Pinpoint the cell where the given text exists, returning its [x, y] midpoint coordinate. 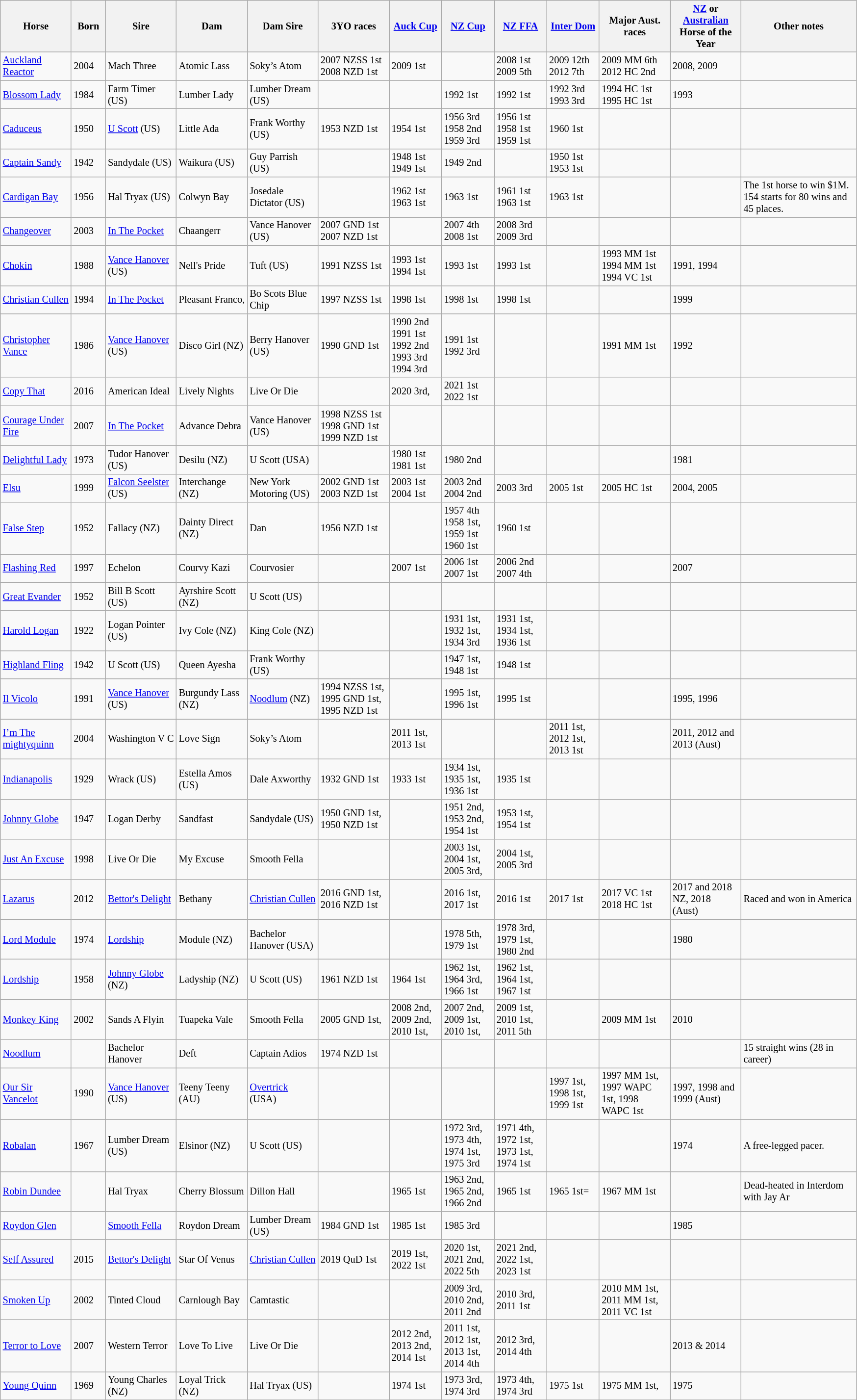
Ivy Cole (NZ) [212, 630]
Falcon Seelster (US) [141, 488]
Blossom Lady [36, 95]
Dam Sire [282, 26]
1984 [88, 95]
Dead-heated in Interdom with Jay Ar [799, 1192]
Flashing Red [36, 568]
1962 1st, 1964 3rd, 1966 1st [468, 979]
1934 1st, 1935 1st, 1936 1st [468, 779]
Captain Adios [282, 1054]
Inter Dom [573, 26]
1973 3rd, 1974 3rd [468, 1386]
Atomic Lass [212, 66]
New York Motoring (US) [282, 488]
U Scott (USA) [282, 460]
2002 GND 1st 2003 NZD 1st [354, 488]
Dan [282, 528]
Highland Fling [36, 665]
Colwyn Bay [212, 197]
Interchange (NZ) [212, 488]
1990 GND 1st [354, 345]
1997, 1998 and 1999 (Aust) [706, 1093]
2020 1st, 2021 2nd, 2022 5th [468, 1260]
Tuft (US) [282, 265]
Copy That [36, 391]
2012 [88, 899]
Logan Pointer (US) [141, 630]
1974 1st [416, 1386]
Lumber Lady [212, 95]
False Step [36, 528]
Dam [212, 26]
1978 3rd, 1979 1st, 1980 2nd [521, 939]
1991 [88, 699]
1922 [88, 630]
1990 [88, 1093]
1988 [88, 265]
NZ FFA [521, 26]
1980 [706, 939]
2017 1st [573, 899]
2004 1st, 2005 3rd [521, 859]
2007 2nd, 2009 1st, 2010 1st, [468, 1019]
2009 12th2012 7th [573, 66]
Robalan [36, 1145]
1931 1st, 1932 1st, 1934 3rd [468, 630]
2007 NZSS 1st2008 NZD 1st [354, 66]
Deft [212, 1054]
1971 4th, 1972 1st, 1973 1st, 1974 1st [521, 1145]
Monkey King [36, 1019]
Bethany [212, 899]
King Cole (NZ) [282, 630]
1962 1st, 1964 1st, 1967 1st [521, 979]
Chokin [36, 265]
1973 [88, 460]
1997 NZSS 1st [354, 300]
1948 1st [521, 665]
1992 [706, 345]
1954 1st [416, 129]
2012 3rd, 2014 4th [521, 1346]
Lazarus [36, 899]
Il Vicolo [36, 699]
Courvy Kazi [212, 568]
Courage Under Fire [36, 426]
2020 3rd, [416, 391]
1961 1st1963 1st [521, 197]
1935 1st [521, 779]
Tinted Cloud [141, 1300]
Self Assured [36, 1260]
1967 [88, 1145]
Estella Amos (US) [212, 779]
Josedale Dictator (US) [282, 197]
2016 GND 1st, 2016 NZD 1st [354, 899]
Our Sir Vancelot [36, 1093]
2021 2nd, 2022 1st, 2023 1st [521, 1260]
2017 VC 1st 2018 HC 1st [634, 899]
Nell's Pride [212, 265]
1972 3rd, 1973 4th, 1974 1st, 1975 3rd [468, 1145]
My Excuse [212, 859]
The 1st horse to win $1M. 154 starts for 80 wins and 45 places. [799, 197]
Cardigan Bay [36, 197]
Dale Axworthy [282, 779]
2012 2nd, 2013 2nd, 2014 1st [416, 1346]
Horse [36, 26]
Lord Module [36, 939]
2021 1st2022 1st [468, 391]
2003 2nd 2004 2nd [468, 488]
1956 3rd 1958 2nd 1959 3rd [468, 129]
1950 [88, 129]
Love Sign [212, 739]
1964 1st [416, 979]
1990 2nd1991 1st 1992 2nd 1993 3rd 1994 3rd [416, 345]
1995 1st, 1996 1st [468, 699]
Young Charles (NZ) [141, 1386]
2003 [88, 231]
Johnny Globe (NZ) [141, 979]
Washington V C [141, 739]
Raced and won in America [799, 899]
2003 3rd [521, 488]
Queen Ayesha [212, 665]
Module (NZ) [212, 939]
1981 [706, 460]
1973 4th, 1974 3rd [521, 1386]
Terror to Love [36, 1346]
1961 NZD 1st [354, 979]
Loyal Trick (NZ) [212, 1386]
Camtastic [282, 1300]
1951 2nd, 1953 2nd, 1954 1st [468, 819]
Major Aust. races [634, 26]
1985 1st [416, 1225]
Wrack (US) [141, 779]
1998 [88, 859]
2011 1st, 2012 1st, 2013 1st [573, 739]
1975 1st [573, 1386]
Bachelor Hanover (USA) [282, 939]
Elsu [36, 488]
1950 1st 1953 1st [573, 163]
1978 5th, 1979 1st [468, 939]
Delightful Lady [36, 460]
1956 NZD 1st [354, 528]
Overtrick (USA) [282, 1093]
2009 1st [416, 66]
1998 NZSS 1st 1998 GND 1st 1999 NZD 1st [354, 426]
Bachelor Hanover [141, 1054]
1994 [88, 300]
1985 3rd [468, 1225]
1991 MM 1st [634, 345]
Smoken Up [36, 1300]
2013 & 2014 [706, 1346]
Mach Three [141, 66]
2009 MM 1st [634, 1019]
1985 [706, 1225]
Born [88, 26]
1992 3rd1993 3rd [573, 95]
1953 NZD 1st [354, 129]
1929 [88, 779]
1995 1st [521, 699]
Auck Cup [416, 26]
1986 [88, 345]
Berry Hanover (US) [282, 345]
NZ Cup [468, 26]
2007 4th2008 1st [468, 231]
Little Ada [212, 129]
2007 GND 1st 2007 NZD 1st [354, 231]
1991, 1994 [706, 265]
Harold Logan [36, 630]
2011 1st, 2012 1st, 2013 1st, 2014 4th [468, 1346]
Farm Timer (US) [141, 95]
2019 1st, 2022 1st [416, 1260]
Advance Debra [212, 426]
Sands A Flyin [141, 1019]
1956 [88, 197]
Ayrshire Scott (NZ) [212, 596]
Robin Dundee [36, 1192]
2011 1st, 2013 1st [416, 739]
Guy Parrish (US) [282, 163]
2015 [88, 1260]
Logan Derby [141, 819]
1984 GND 1st [354, 1225]
1965 1st= [573, 1192]
1995, 1996 [706, 699]
Sandfast [212, 819]
Bo Scots Blue Chip [282, 300]
Bill B Scott (US) [141, 596]
Captain Sandy [36, 163]
Lively Nights [212, 391]
1947 [88, 819]
1994 HC 1st1995 HC 1st [634, 95]
Other notes [799, 26]
Echelon [141, 568]
Ladyship (NZ) [212, 979]
2006 1st 2007 1st [468, 568]
Noodlum (NZ) [282, 699]
1948 1st 1949 1st [416, 163]
2009 1st, 2010 1st, 2011 5th [521, 1019]
Courvosier [282, 568]
Sire [141, 26]
Dainty Direct (NZ) [212, 528]
Carnlough Bay [212, 1300]
A free-legged pacer. [799, 1145]
Roydon Dream [212, 1225]
Dillon Hall [282, 1192]
1991 NZSS 1st [354, 265]
2016 [88, 391]
Roydon Glen [36, 1225]
1962 1st 1963 1st [416, 197]
Love To Live [212, 1346]
2005 GND 1st, [354, 1019]
2008 3rd 2009 3rd [521, 231]
1957 4th 1958 1st, 1959 1st1960 1st [468, 528]
1980 1st 1981 1st [416, 460]
Burgundy Lass (NZ) [212, 699]
2010 MM 1st, 2011 MM 1st, 2011 VC 1st [634, 1300]
1997 1st, 1998 1st, 1999 1st [573, 1093]
2003 1st, 2004 1st, 2005 3rd, [468, 859]
2004, 2005 [706, 488]
2009 MM 6th2012 HC 2nd [634, 66]
Chaangerr [212, 231]
Fallacy (NZ) [141, 528]
1967 MM 1st [634, 1192]
Pleasant Franco, [212, 300]
1949 2nd [468, 163]
Young Quinn [36, 1386]
1969 [88, 1386]
1953 1st, 1954 1st [521, 819]
2005 1st [573, 488]
2010 [706, 1019]
Western Terror [141, 1346]
Noodlum [36, 1054]
Star Of Venus [212, 1260]
2016 1st, 2017 1st [468, 899]
2016 1st [521, 899]
15 straight wins (28 in career) [799, 1054]
Teeny Teeny (AU) [212, 1093]
Indianapolis [36, 779]
2007 1st [416, 568]
1993 [706, 95]
Auckland Reactor [36, 66]
I’m The mightyquinn [36, 739]
1931 1st, 1934 1st, 1936 1st [521, 630]
1994 NZSS 1st, 1995 GND 1st, 1995 NZD 1st [354, 699]
Just An Excuse [36, 859]
1933 1st [416, 779]
Cherry Blossum [212, 1192]
2006 2nd2007 4th [521, 568]
NZ or Australian Horse of the Year [706, 26]
Waikura (US) [212, 163]
1993 1st1994 1st [416, 265]
1997 [88, 568]
Johnny Globe [36, 819]
1958 [88, 979]
1980 2nd [468, 460]
Hal Tryax [141, 1192]
2008 1st2009 5th [521, 66]
2008, 2009 [706, 66]
1956 1st1958 1st1959 1st [521, 129]
2008 2nd, 2009 2nd, 2010 1st, [416, 1019]
1993 MM 1st 1994 MM 1st 1994 VC 1st [634, 265]
Changeover [36, 231]
American Ideal [141, 391]
Tudor Hanover (US) [141, 460]
Desilu (NZ) [212, 460]
Elsinor (NZ) [212, 1145]
Disco Girl (NZ) [212, 345]
1950 GND 1st, 1950 NZD 1st [354, 819]
1975 [706, 1386]
2010 3rd, 2011 1st [521, 1300]
1947 1st, 1948 1st [468, 665]
1991 1st 1992 3rd [468, 345]
2009 3rd, 2010 2nd, 2011 2nd [468, 1300]
1974 NZD 1st [354, 1054]
2011, 2012 and 2013 (Aust) [706, 739]
Caduceus [36, 129]
Tuapeka Vale [212, 1019]
1975 MM 1st, [634, 1386]
3YO races [354, 26]
2017 and 2018 NZ, 2018 (Aust) [706, 899]
1963 2nd, 1965 2nd, 1966 2nd [468, 1192]
Christopher Vance [36, 345]
2019 QuD 1st [354, 1260]
1997 MM 1st, 1997 WAPC 1st, 1998 WAPC 1st [634, 1093]
2005 HC 1st [634, 488]
2003 1st 2004 1st [416, 488]
Great Evander [36, 596]
1932 GND 1st [354, 779]
